Extract the (X, Y) coordinate from the center of the cell holding the provided text.  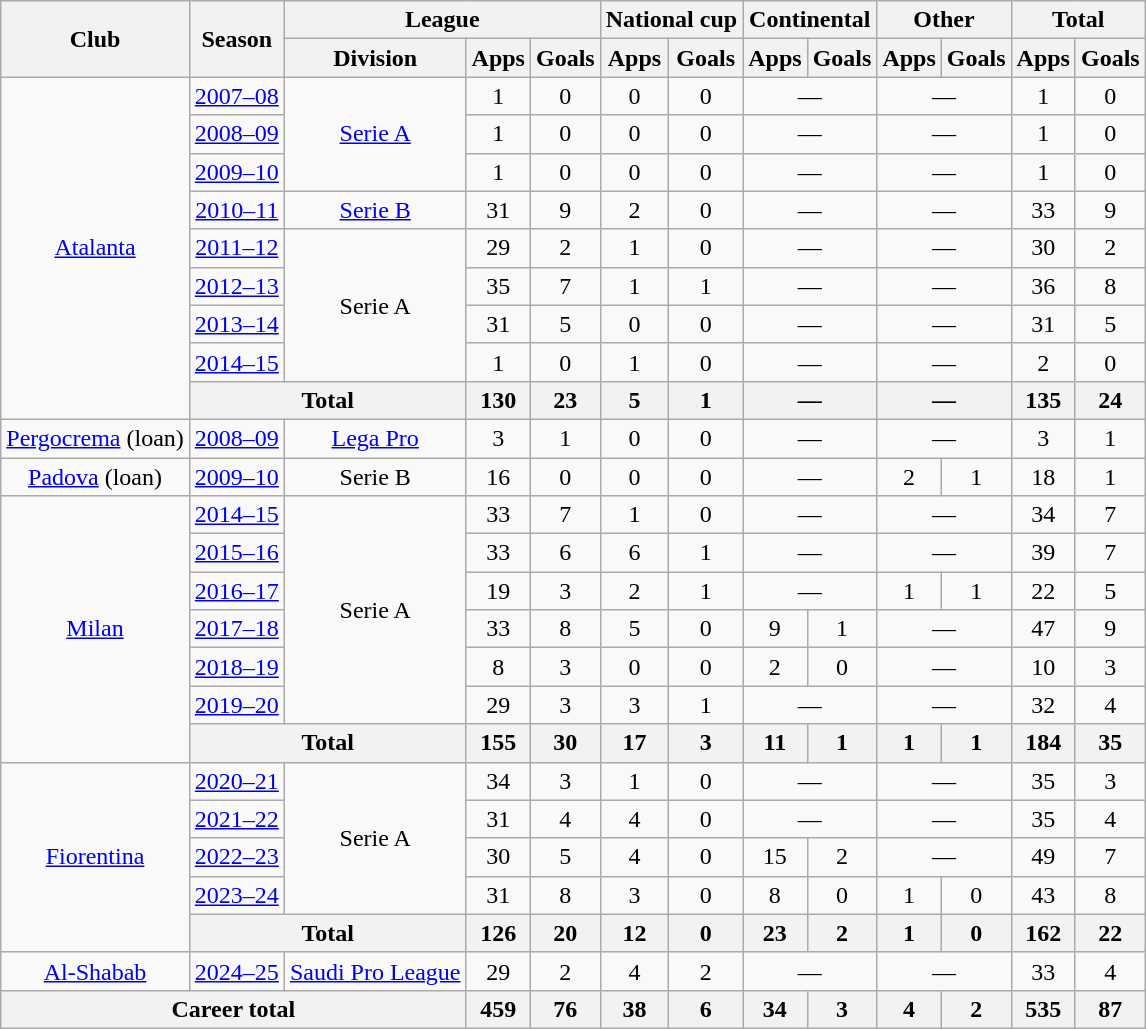
Saudi Pro League (375, 971)
Career total (234, 1009)
36 (1043, 286)
2013–14 (236, 324)
2016–17 (236, 591)
184 (1043, 743)
Atalanta (96, 248)
2015–16 (236, 553)
2011–12 (236, 248)
20 (565, 933)
535 (1043, 1009)
39 (1043, 553)
11 (775, 743)
National cup (671, 20)
38 (634, 1009)
16 (498, 477)
2022–23 (236, 857)
Continental (810, 20)
43 (1043, 895)
2024–25 (236, 971)
15 (775, 857)
Milan (96, 629)
Division (375, 58)
12 (634, 933)
17 (634, 743)
2020–21 (236, 781)
Al-Shabab (96, 971)
2007–08 (236, 96)
Season (236, 39)
19 (498, 591)
Fiorentina (96, 857)
24 (1110, 400)
Other (944, 20)
76 (565, 1009)
2010–11 (236, 210)
32 (1043, 705)
130 (498, 400)
League (442, 20)
2012–13 (236, 286)
2021–22 (236, 819)
126 (498, 933)
Club (96, 39)
18 (1043, 477)
Padova (loan) (96, 477)
10 (1043, 667)
Lega Pro (375, 438)
459 (498, 1009)
135 (1043, 400)
2023–24 (236, 895)
49 (1043, 857)
155 (498, 743)
2017–18 (236, 629)
2019–20 (236, 705)
87 (1110, 1009)
Pergocrema (loan) (96, 438)
47 (1043, 629)
2018–19 (236, 667)
162 (1043, 933)
